Determine the (X, Y) coordinate at the center of the cell enclosing the given text.  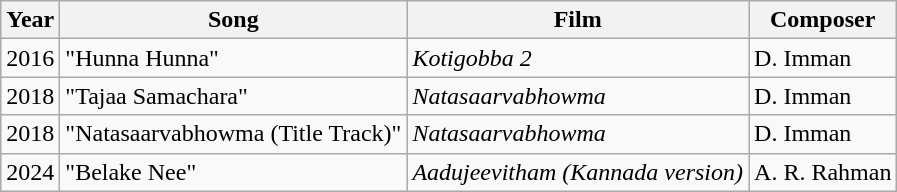
Composer (823, 20)
"Hunna Hunna" (234, 58)
2024 (30, 172)
A. R. Rahman (823, 172)
"Tajaa Samachara" (234, 96)
"Natasaarvabhowma (Title Track)" (234, 134)
Song (234, 20)
Film (578, 20)
"Belake Nee" (234, 172)
Aadujeevitham (Kannada version) (578, 172)
Year (30, 20)
Kotigobba 2 (578, 58)
2016 (30, 58)
